Provide the (X, Y) coordinate of the cell's center where the given text is located.  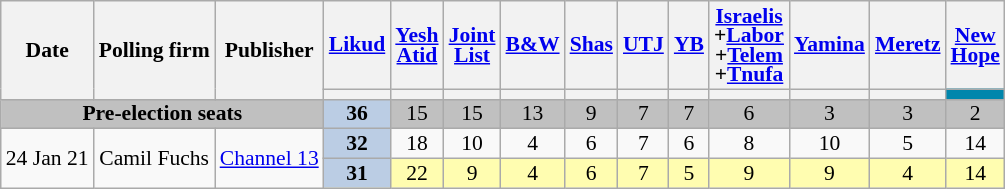
Meretz (908, 45)
24 Jan 21 (48, 158)
18 (416, 144)
32 (358, 144)
UTJ (644, 45)
Date (48, 50)
Shas (592, 45)
13 (533, 114)
Channel 13 (270, 158)
Publisher (270, 50)
36 (358, 114)
8 (749, 144)
JointList (472, 45)
YB (689, 45)
NewHope (976, 45)
YeshAtid (416, 45)
Pre-election seats (162, 114)
Israelis+Labor+Telem+Tnufa (749, 45)
22 (416, 174)
Yamina (830, 45)
2 (976, 114)
Likud (358, 45)
Camil Fuchs (154, 158)
Polling firm (154, 50)
B&W (533, 45)
31 (358, 174)
